From the cell containing the given text, extract its center point as [X, Y] coordinate. 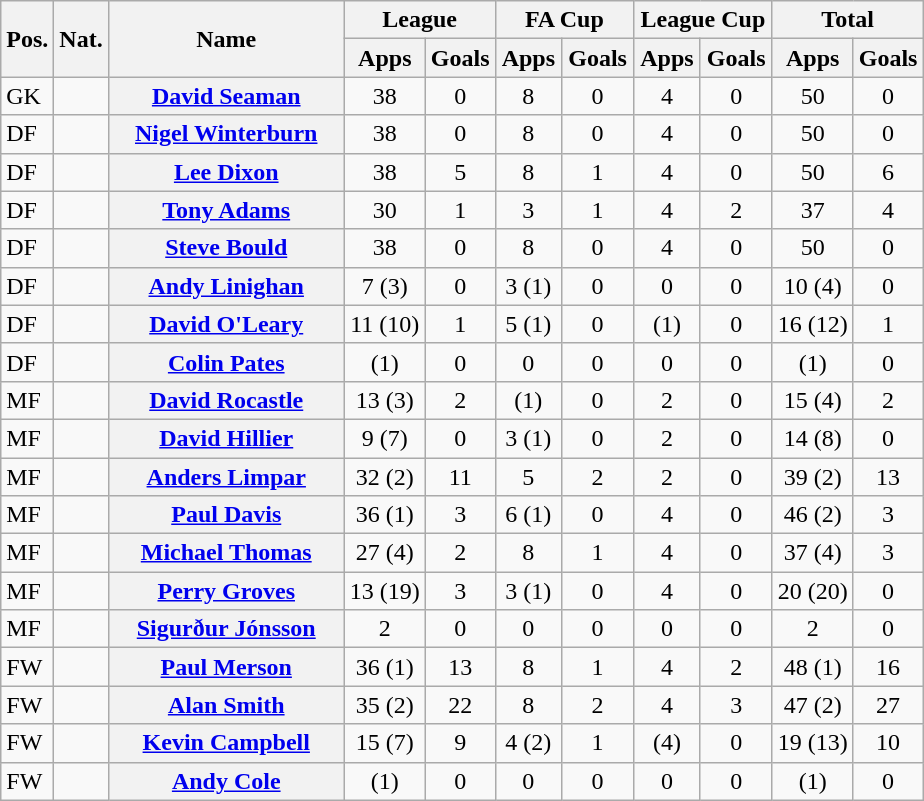
32 (2) [384, 477]
4 (2) [528, 743]
David O'Leary [226, 324]
Kevin Campbell [226, 743]
FA Cup [564, 20]
48 (1) [812, 667]
GK [28, 96]
14 (8) [812, 438]
47 (2) [812, 705]
30 [384, 210]
Tony Adams [226, 210]
6 (1) [528, 515]
37 [812, 210]
Name [226, 39]
15 (7) [384, 743]
39 (2) [812, 477]
Nigel Winterburn [226, 134]
27 (4) [384, 553]
11 [460, 477]
Andy Linighan [226, 286]
(4) [668, 743]
37 (4) [812, 553]
Alan Smith [226, 705]
5 (1) [528, 324]
16 (12) [812, 324]
Anders Limpar [226, 477]
20 (20) [812, 591]
35 (2) [384, 705]
Sigurður Jónsson [226, 629]
Michael Thomas [226, 553]
League Cup [704, 20]
David Seaman [226, 96]
Andy Cole [226, 781]
Paul Merson [226, 667]
9 (7) [384, 438]
27 [888, 705]
Colin Pates [226, 362]
10 [888, 743]
22 [460, 705]
Total [848, 20]
David Rocastle [226, 400]
Lee Dixon [226, 172]
6 [888, 172]
13 (19) [384, 591]
Steve Bould [226, 248]
11 (10) [384, 324]
19 (13) [812, 743]
League [420, 20]
Nat. [81, 39]
David Hillier [226, 438]
9 [460, 743]
13 (3) [384, 400]
7 (3) [384, 286]
Perry Groves [226, 591]
10 (4) [812, 286]
46 (2) [812, 515]
15 (4) [812, 400]
16 [888, 667]
Pos. [28, 39]
Paul Davis [226, 515]
